Return [x, y] of the center of cell containing provided text 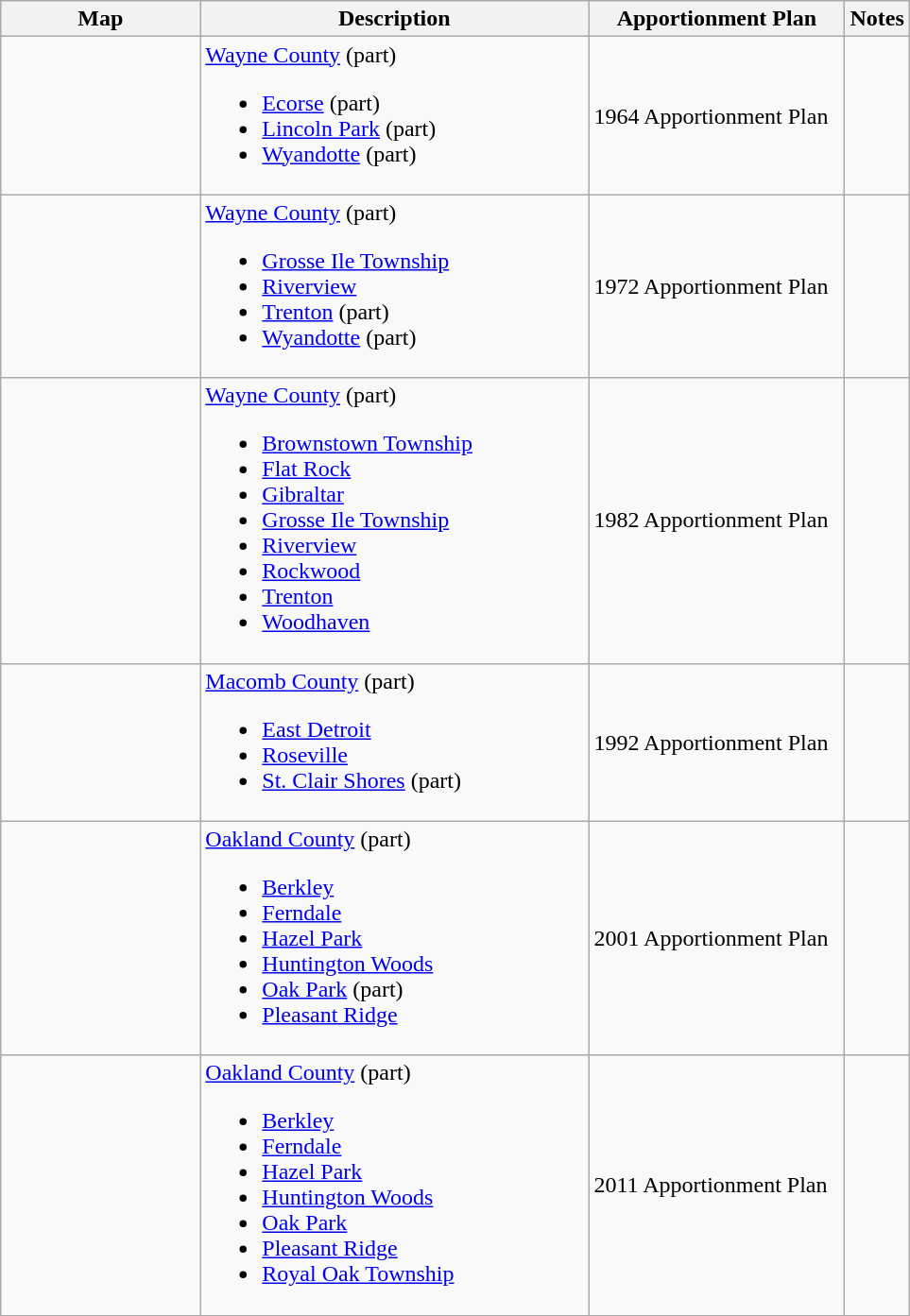
Wayne County (part)Grosse Ile TownshipRiverviewTrenton (part)Wyandotte (part) [395, 286]
Macomb County (part)East DetroitRosevilleSt. Clair Shores (part) [395, 743]
2011 Apportionment Plan [716, 1185]
Map [100, 19]
Notes [877, 19]
1972 Apportionment Plan [716, 286]
Wayne County (part)Brownstown TownshipFlat RockGibraltarGrosse Ile TownshipRiverviewRockwoodTrentonWoodhaven [395, 521]
1964 Apportionment Plan [716, 115]
Description [395, 19]
Oakland County (part)BerkleyFerndaleHazel ParkHuntington WoodsOak Park (part)Pleasant Ridge [395, 938]
1982 Apportionment Plan [716, 521]
2001 Apportionment Plan [716, 938]
Oakland County (part)BerkleyFerndaleHazel ParkHuntington WoodsOak ParkPleasant RidgeRoyal Oak Township [395, 1185]
1992 Apportionment Plan [716, 743]
Wayne County (part)Ecorse (part)Lincoln Park (part)Wyandotte (part) [395, 115]
Apportionment Plan [716, 19]
